Pinpoint the cell where the given text exists, returning its (x, y) midpoint coordinate. 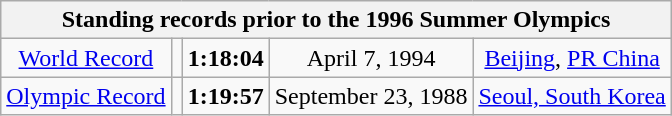
April 7, 1994 (371, 58)
Seoul, South Korea (572, 96)
Beijing, PR China (572, 58)
Olympic Record (86, 96)
1:18:04 (226, 58)
September 23, 1988 (371, 96)
Standing records prior to the 1996 Summer Olympics (336, 20)
World Record (86, 58)
1:19:57 (226, 96)
